Locate the cell with the specified text and output its [x, y] center coordinate. 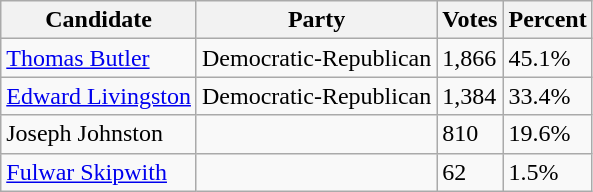
33.4% [548, 96]
Party [316, 20]
1,866 [470, 58]
Edward Livingston [99, 96]
45.1% [548, 58]
62 [470, 172]
19.6% [548, 134]
1,384 [470, 96]
810 [470, 134]
Votes [470, 20]
1.5% [548, 172]
Fulwar Skipwith [99, 172]
Candidate [99, 20]
Percent [548, 20]
Joseph Johnston [99, 134]
Thomas Butler [99, 58]
